Extract the [X, Y] coordinate from the center of the cell holding the provided text.  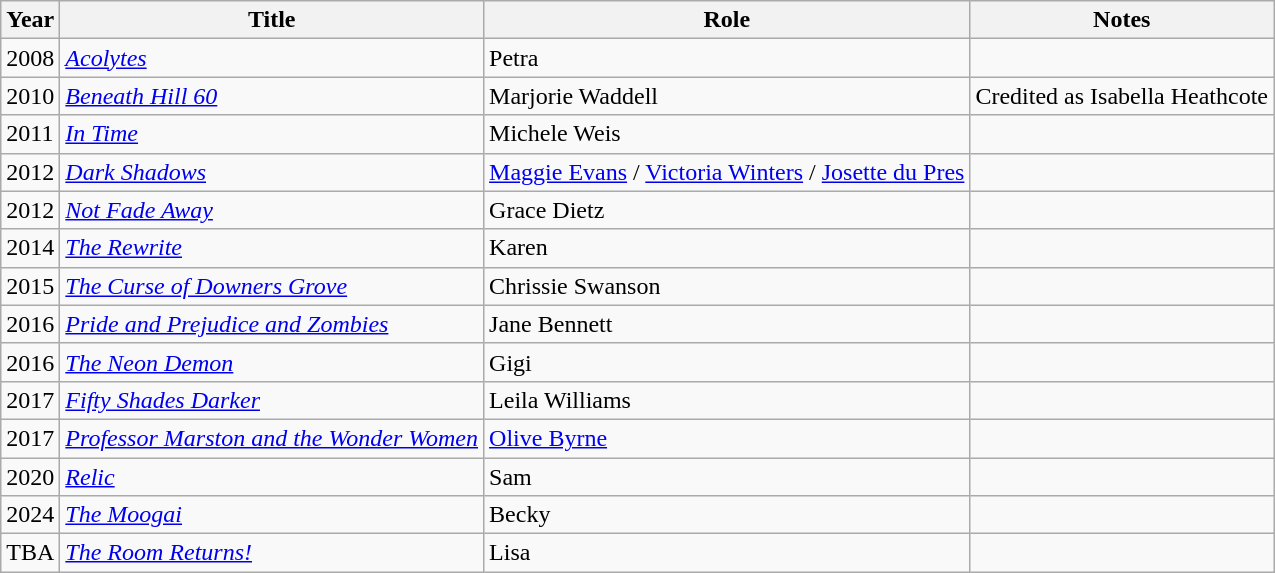
Not Fade Away [272, 210]
Becky [727, 515]
Pride and Prejudice and Zombies [272, 324]
Jane Bennett [727, 324]
In Time [272, 134]
The Moogai [272, 515]
Leila Williams [727, 400]
The Room Returns! [272, 553]
2015 [30, 286]
2011 [30, 134]
Credited as Isabella Heathcote [1122, 96]
2008 [30, 58]
Grace Dietz [727, 210]
Chrissie Swanson [727, 286]
2020 [30, 477]
The Rewrite [272, 248]
2014 [30, 248]
Lisa [727, 553]
2010 [30, 96]
Role [727, 20]
Year [30, 20]
Relic [272, 477]
Petra [727, 58]
Marjorie Waddell [727, 96]
Sam [727, 477]
Acolytes [272, 58]
Notes [1122, 20]
The Neon Demon [272, 362]
Fifty Shades Darker [272, 400]
The Curse of Downers Grove [272, 286]
Title [272, 20]
Dark Shadows [272, 172]
Michele Weis [727, 134]
Gigi [727, 362]
Maggie Evans / Victoria Winters / Josette du Pres [727, 172]
Professor Marston and the Wonder Women [272, 438]
TBA [30, 553]
Karen [727, 248]
2024 [30, 515]
Beneath Hill 60 [272, 96]
Olive Byrne [727, 438]
